Provide the (x, y) coordinate of the cell's center where the given text is located.  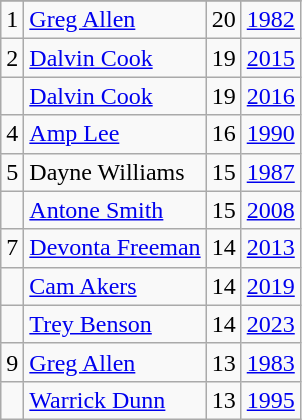
Amp Lee (115, 134)
2019 (270, 286)
1987 (270, 172)
2008 (270, 210)
20 (224, 20)
1990 (270, 134)
2015 (270, 58)
Devonta Freeman (115, 248)
2 (12, 58)
7 (12, 248)
Dayne Williams (115, 172)
4 (12, 134)
1982 (270, 20)
Trey Benson (115, 324)
1995 (270, 400)
Warrick Dunn (115, 400)
5 (12, 172)
Antone Smith (115, 210)
1 (12, 20)
9 (12, 362)
2016 (270, 96)
16 (224, 134)
2013 (270, 248)
2023 (270, 324)
1983 (270, 362)
Cam Akers (115, 286)
